Detect which cell encompasses the target text, then output its (x, y) center coordinate. 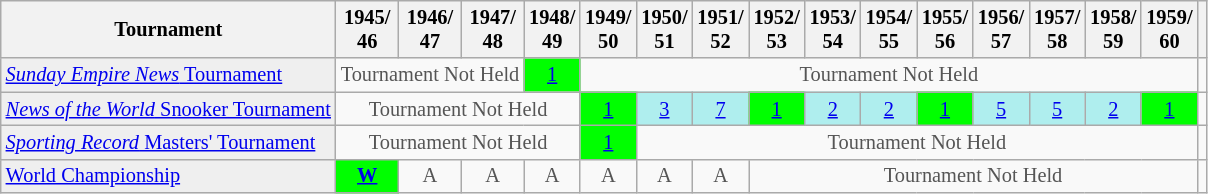
World Championship (168, 176)
1959/60 (1169, 29)
1958/59 (1113, 29)
Sporting Record Masters' Tournament (168, 142)
1954/55 (889, 29)
7 (720, 109)
1951/52 (720, 29)
1955/56 (945, 29)
1945/46 (368, 29)
1956/57 (1001, 29)
News of the World Snooker Tournament (168, 109)
1957/58 (1057, 29)
1952/53 (777, 29)
1950/51 (664, 29)
3 (664, 109)
1948/49 (552, 29)
1953/54 (833, 29)
1946/47 (430, 29)
1947/48 (492, 29)
W (368, 176)
1949/50 (608, 29)
Tournament (168, 29)
Sunday Empire News Tournament (168, 75)
